Identify which cell holds the provided text, then report its [X, Y] central coordinate. 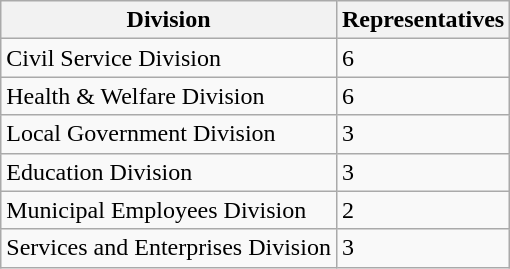
Division [169, 20]
2 [422, 210]
Services and Enterprises Division [169, 248]
Representatives [422, 20]
Municipal Employees Division [169, 210]
Local Government Division [169, 134]
Education Division [169, 172]
Civil Service Division [169, 58]
Health & Welfare Division [169, 96]
